Scan for the cell matching the given text and deliver its (x, y) coordinate at center. 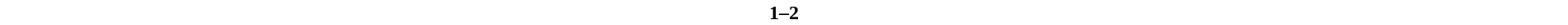
1–2 (784, 12)
